Scan for the cell matching the given text and deliver its (x, y) coordinate at center. 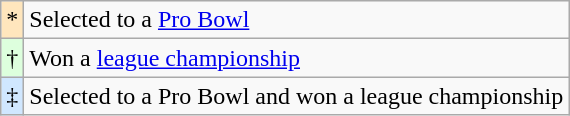
‡ (12, 96)
† (12, 58)
* (12, 20)
Selected to a Pro Bowl (296, 20)
Won a league championship (296, 58)
Selected to a Pro Bowl and won a league championship (296, 96)
